Detect which cell encompasses the target text, then output its (x, y) center coordinate. 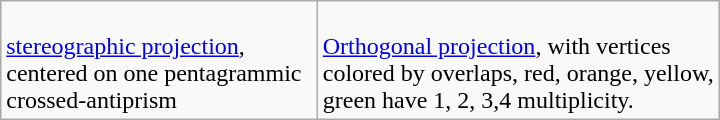
Orthogonal projection, with vertices colored by overlaps, red, orange, yellow, green have 1, 2, 3,4 multiplicity. (518, 60)
stereographic projection, centered on one pentagrammic crossed-antiprism (159, 60)
